Capture the cell that displays the provided text and extract its (X, Y) central coordinate. 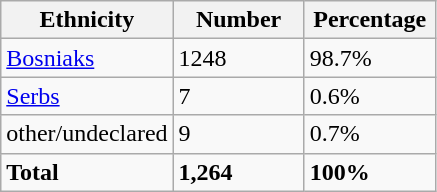
9 (238, 134)
0.7% (370, 134)
Percentage (370, 20)
0.6% (370, 96)
1,264 (238, 172)
Total (87, 172)
98.7% (370, 58)
1248 (238, 58)
other/undeclared (87, 134)
7 (238, 96)
Number (238, 20)
Ethnicity (87, 20)
100% (370, 172)
Bosniaks (87, 58)
Serbs (87, 96)
